Pinpoint the cell where the given text exists, returning its (x, y) midpoint coordinate. 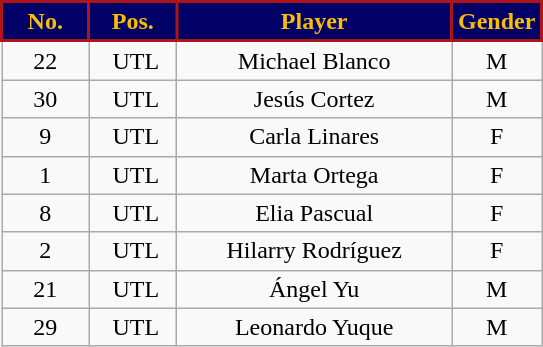
Elia Pascual (314, 213)
Leonardo Yuque (314, 327)
Ángel Yu (314, 289)
2 (46, 251)
Player (314, 22)
Marta Ortega (314, 175)
Pos. (133, 22)
30 (46, 99)
21 (46, 289)
8 (46, 213)
22 (46, 60)
Carla Linares (314, 137)
9 (46, 137)
No. (46, 22)
Gender (497, 22)
29 (46, 327)
Michael Blanco (314, 60)
1 (46, 175)
Hilarry Rodríguez (314, 251)
Jesús Cortez (314, 99)
